Capture the cell that displays the provided text and extract its [x, y] central coordinate. 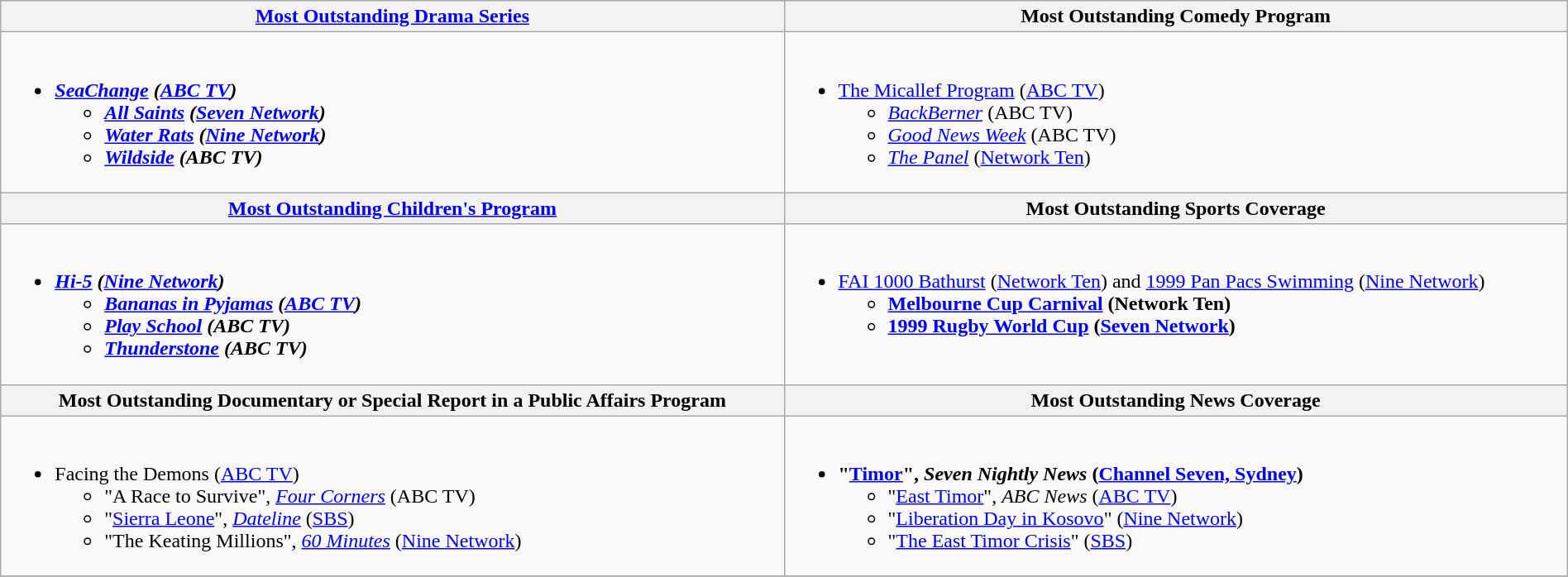
Most Outstanding Documentary or Special Report in a Public Affairs Program [392, 400]
FAI 1000 Bathurst (Network Ten) and 1999 Pan Pacs Swimming (Nine Network)Melbourne Cup Carnival (Network Ten)1999 Rugby World Cup (Seven Network) [1176, 304]
Most Outstanding Comedy Program [1176, 17]
Most Outstanding Sports Coverage [1176, 208]
The Micallef Program (ABC TV)BackBerner (ABC TV)Good News Week (ABC TV)The Panel (Network Ten) [1176, 112]
Most Outstanding News Coverage [1176, 400]
Most Outstanding Children's Program [392, 208]
Most Outstanding Drama Series [392, 17]
Facing the Demons (ABC TV)"A Race to Survive", Four Corners (ABC TV)"Sierra Leone", Dateline (SBS)"The Keating Millions", 60 Minutes (Nine Network) [392, 496]
SeaChange (ABC TV)All Saints (Seven Network)Water Rats (Nine Network)Wildside (ABC TV) [392, 112]
Hi-5 (Nine Network)Bananas in Pyjamas (ABC TV)Play School (ABC TV)Thunderstone (ABC TV) [392, 304]
